Capture the cell that displays the provided text and extract its [X, Y] central coordinate. 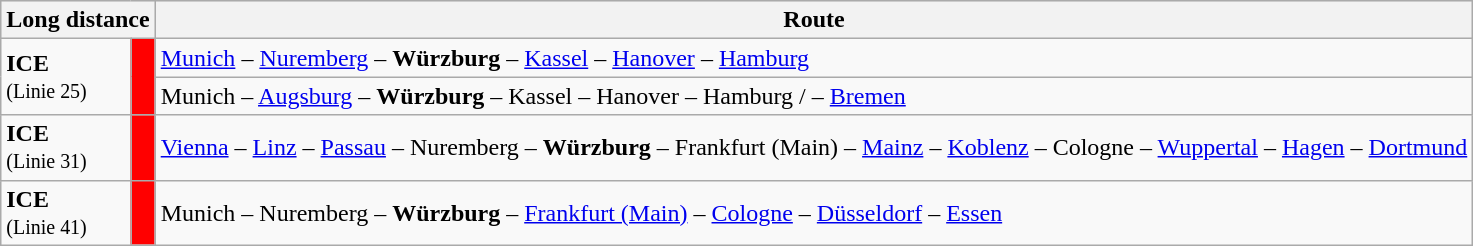
Munich – Nuremberg – Würzburg – Kassel – Hanover – Hamburg [814, 58]
ICE(Linie 25) [66, 77]
Vienna – Linz – Passau – Nuremberg – Würzburg – Frankfurt (Main) – Mainz – Koblenz – Cologne – Wuppertal – Hagen – Dortmund [814, 148]
ICE(Linie 41) [66, 212]
Munich – Nuremberg – Würzburg – Frankfurt (Main) – Cologne – Düsseldorf – Essen [814, 212]
Long distance [78, 20]
Munich – Augsburg – Würzburg – Kassel – Hanover – Hamburg / – Bremen [814, 96]
ICE (Linie 31) [66, 148]
Route [814, 20]
